Output the [X, Y] coordinate of the center of the cell containing the given text.  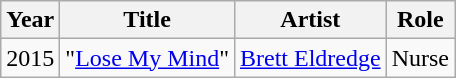
2015 [30, 58]
Artist [310, 20]
Nurse [420, 58]
Year [30, 20]
Role [420, 20]
Brett Eldredge [310, 58]
Title [148, 20]
"Lose My Mind" [148, 58]
